Identify which cell holds the provided text, then report its [x, y] central coordinate. 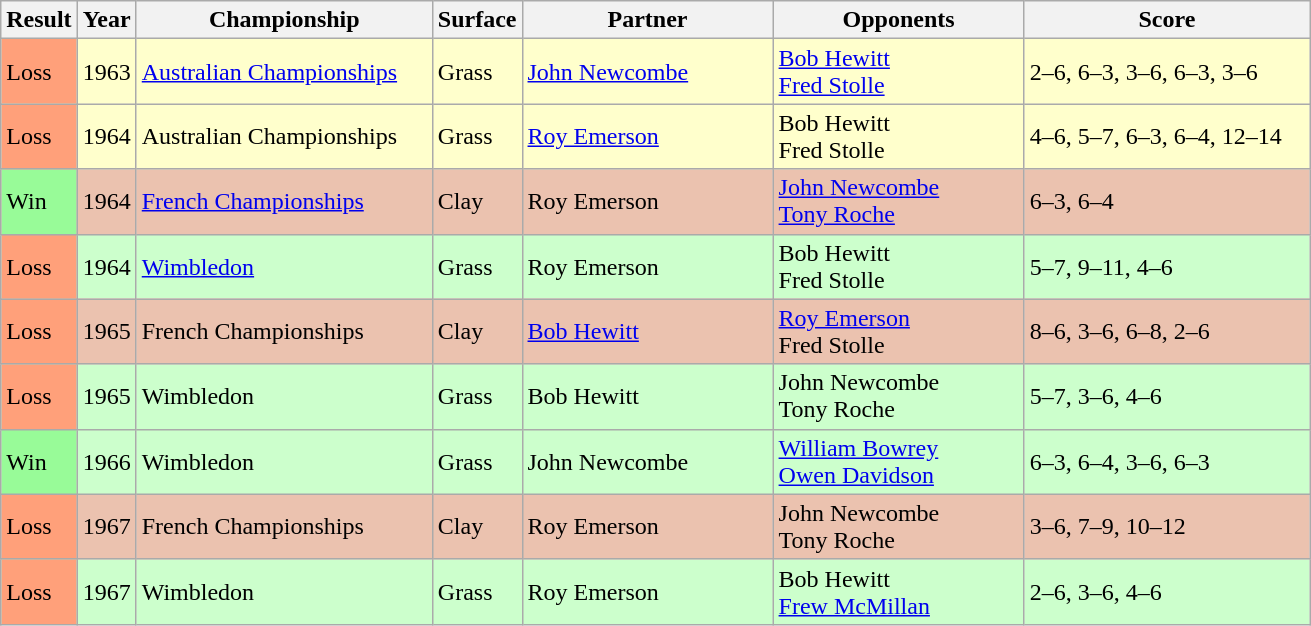
Score [1167, 20]
Result [39, 20]
Surface [477, 20]
5–7, 9–11, 4–6 [1167, 266]
8–6, 3–6, 6–8, 2–6 [1167, 332]
3–6, 7–9, 10–12 [1167, 526]
5–7, 3–6, 4–6 [1167, 396]
Championship [284, 20]
4–6, 5–7, 6–3, 6–4, 12–14 [1167, 136]
6–3, 6–4, 3–6, 6–3 [1167, 462]
1966 [106, 462]
Year [106, 20]
1963 [106, 72]
William Bowrey Owen Davidson [898, 462]
6–3, 6–4 [1167, 202]
2–6, 6–3, 3–6, 6–3, 3–6 [1167, 72]
Roy Emerson Fred Stolle [898, 332]
Partner [648, 20]
2–6, 3–6, 4–6 [1167, 592]
Opponents [898, 20]
Bob Hewitt Frew McMillan [898, 592]
